Detect which cell encompasses the target text, then output its [x, y] center coordinate. 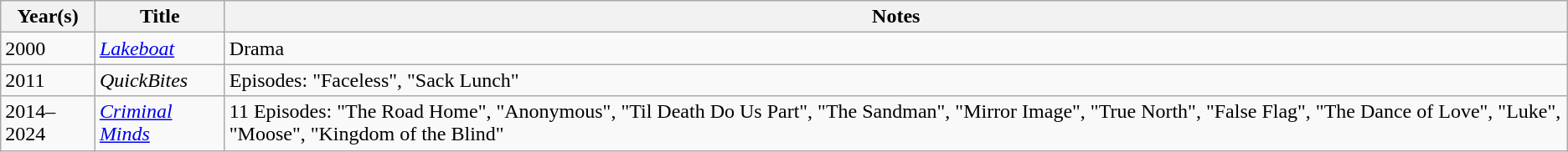
Notes [896, 17]
2011 [49, 80]
QuickBites [159, 80]
Drama [896, 48]
2014–2024 [49, 124]
2000 [49, 48]
Criminal Minds [159, 124]
Episodes: "Faceless", "Sack Lunch" [896, 80]
Year(s) [49, 17]
Lakeboat [159, 48]
Title [159, 17]
